For the text-containing cell, return its midpoint in (x, y) coordinate format. 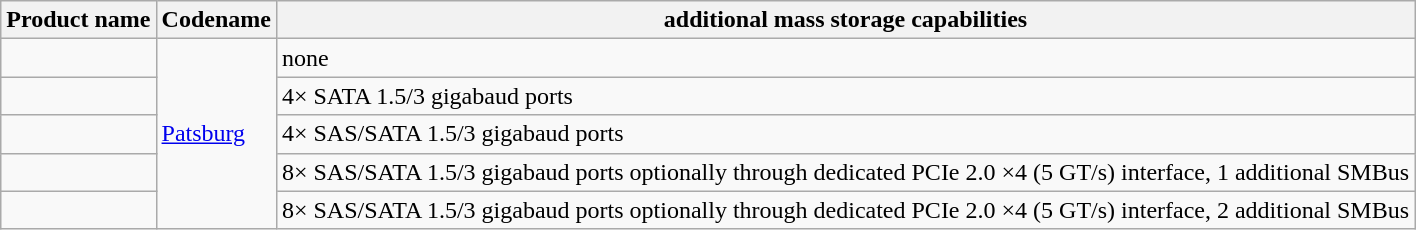
additional mass storage capabilities (845, 20)
Product name (78, 20)
4× SATA 1.5/3 gigabaud ports (845, 96)
Codename (216, 20)
4× SAS/SATA 1.5/3 gigabaud ports (845, 134)
8× SAS/SATA 1.5/3 gigabaud ports optionally through dedicated PCIe 2.0 ×4 (5 GT/s) interface, 2 additional SMBus (845, 210)
Patsburg (216, 134)
none (845, 58)
8× SAS/SATA 1.5/3 gigabaud ports optionally through dedicated PCIe 2.0 ×4 (5 GT/s) interface, 1 additional SMBus (845, 172)
